Extract the (X, Y) coordinate from the center of the cell holding the provided text.  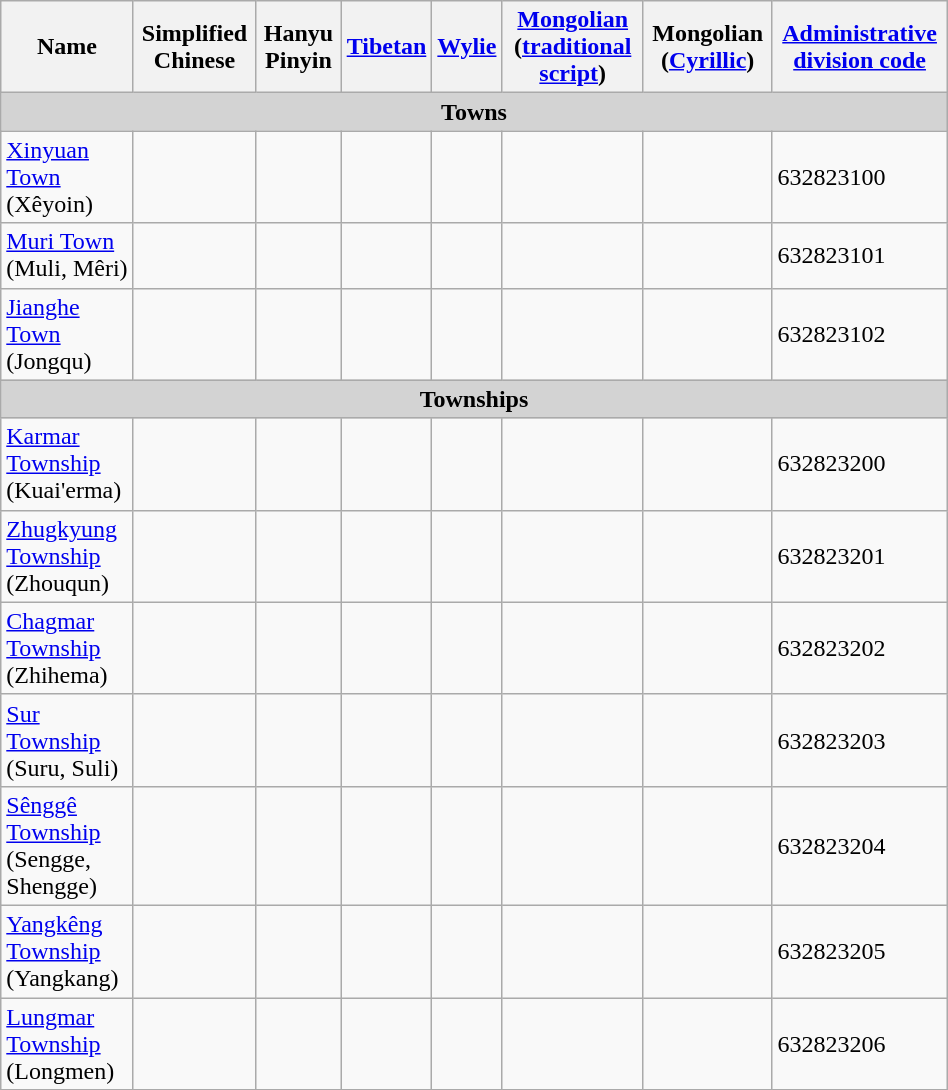
Yangkêng Township(Yangkang) (68, 951)
Townships (474, 399)
632823202 (860, 648)
632823200 (860, 464)
Lungmar Township(Longmen) (68, 1044)
632823100 (860, 177)
Xinyuan Town(Xêyoin) (68, 177)
Hanyu Pinyin (298, 47)
632823204 (860, 846)
Mongolian (Cyrillic) (708, 47)
Muri Town(Muli, Mêri) (68, 256)
Administrative division code (860, 47)
Name (68, 47)
Mongolian (traditional script) (572, 47)
Chagmar Township(Zhihema) (68, 648)
Jianghe Town(Jongqu) (68, 334)
Karmar Township(Kuai'erma) (68, 464)
Towns (474, 112)
632823203 (860, 740)
632823206 (860, 1044)
Zhugkyung Township(Zhouqun) (68, 556)
632823102 (860, 334)
Sênggê Township(Sengge, Shengge) (68, 846)
Sur Township(Suru, Suli) (68, 740)
Wylie (467, 47)
Simplified Chinese (194, 47)
632823201 (860, 556)
632823205 (860, 951)
Tibetan (386, 47)
632823101 (860, 256)
